Capture the cell that displays the provided text and extract its [X, Y] central coordinate. 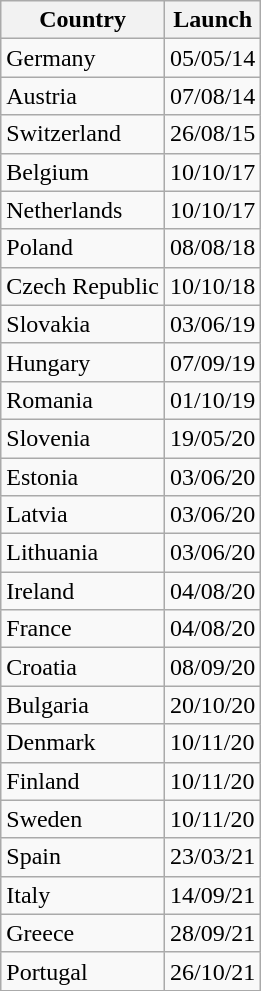
Belgium [83, 172]
Denmark [83, 743]
Sweden [83, 819]
08/08/18 [212, 248]
28/09/21 [212, 933]
Ireland [83, 591]
23/03/21 [212, 857]
20/10/20 [212, 705]
14/09/21 [212, 895]
05/05/14 [212, 58]
Romania [83, 400]
03/06/19 [212, 324]
19/05/20 [212, 438]
France [83, 629]
Launch [212, 20]
Country [83, 20]
Estonia [83, 477]
Switzerland [83, 134]
Hungary [83, 362]
Lithuania [83, 553]
Germany [83, 58]
10/10/18 [212, 286]
Slovenia [83, 438]
26/10/21 [212, 971]
07/09/19 [212, 362]
08/09/20 [212, 667]
Czech Republic [83, 286]
26/08/15 [212, 134]
Austria [83, 96]
Greece [83, 933]
Netherlands [83, 210]
07/08/14 [212, 96]
Bulgaria [83, 705]
Poland [83, 248]
Italy [83, 895]
Spain [83, 857]
01/10/19 [212, 400]
Slovakia [83, 324]
Latvia [83, 515]
Croatia [83, 667]
Finland [83, 781]
Portugal [83, 971]
